Output the [x, y] coordinate of the center of the cell containing the given text.  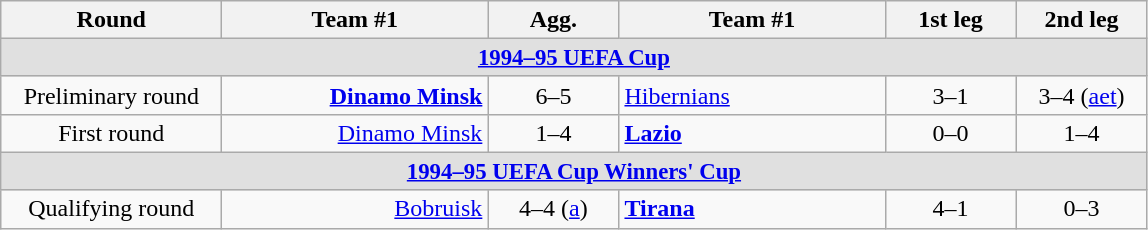
Preliminary round [112, 95]
Hibernians [752, 95]
1st leg [950, 20]
0–0 [950, 133]
Lazio [752, 133]
Tirana [752, 209]
3–1 [950, 95]
3–4 (aet) [1082, 95]
4–1 [950, 209]
1994–95 UEFA Cup Winners' Cup [574, 172]
First round [112, 133]
2nd leg [1082, 20]
1994–95 UEFA Cup [574, 58]
6–5 [554, 95]
0–3 [1082, 209]
Round [112, 20]
4–4 (a) [554, 209]
Bobruisk [355, 209]
Agg. [554, 20]
Qualifying round [112, 209]
